Output the [X, Y] coordinate of the center of the cell containing the given text.  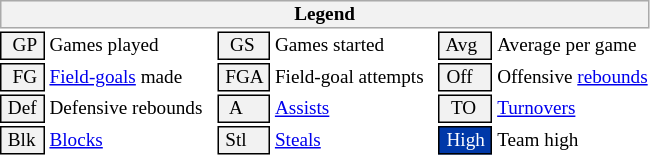
Offensive rebounds [573, 77]
Games played [131, 46]
GS [244, 46]
A [244, 108]
Defensive rebounds [131, 108]
High [466, 140]
FGA [244, 77]
Field-goal attempts [354, 77]
Team high [573, 140]
Stl [244, 140]
Games started [354, 46]
Turnovers [573, 108]
Average per game [573, 46]
Steals [354, 140]
Blocks [131, 140]
Field-goals made [131, 77]
TO [466, 108]
Assists [354, 108]
GP [22, 46]
Blk [22, 140]
FG [22, 77]
Off [466, 77]
Def [22, 108]
Legend [324, 14]
Avg [466, 46]
